From the cell containing the given text, extract its center point as [x, y] coordinate. 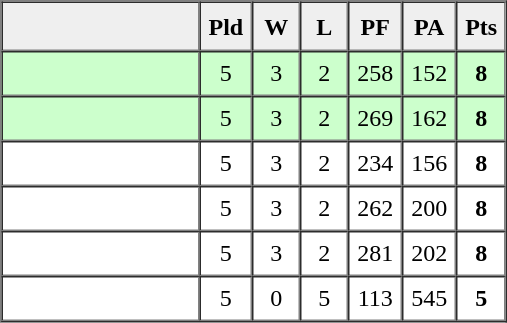
269 [375, 118]
0 [276, 298]
Pts [481, 27]
200 [429, 208]
262 [375, 208]
281 [375, 254]
258 [375, 74]
113 [375, 298]
PA [429, 27]
545 [429, 298]
152 [429, 74]
156 [429, 164]
L [324, 27]
Pld [226, 27]
202 [429, 254]
234 [375, 164]
PF [375, 27]
W [276, 27]
162 [429, 118]
